Capture the cell that displays the provided text and extract its [x, y] central coordinate. 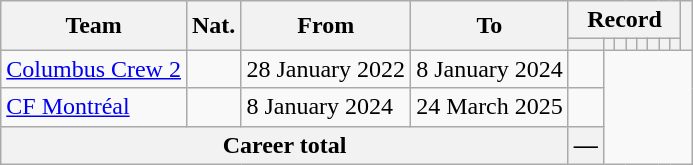
Career total [285, 145]
To [490, 26]
— [586, 145]
24 March 2025 [490, 107]
Record [624, 20]
Team [94, 26]
28 January 2022 [326, 69]
CF Montréal [94, 107]
Nat. [213, 26]
Columbus Crew 2 [94, 69]
From [326, 26]
